Determine the (X, Y) coordinate at the center of the cell enclosing the given text.  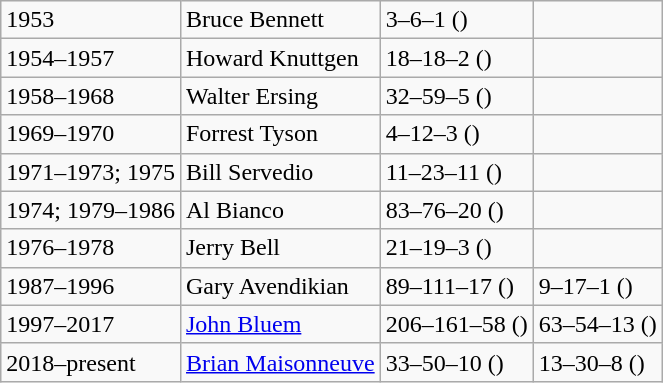
1987–1996 (91, 286)
1953 (91, 20)
Howard Knuttgen (280, 58)
32–59–5 () (456, 96)
Al Bianco (280, 210)
18–18–2 () (456, 58)
1997–2017 (91, 324)
Walter Ersing (280, 96)
Brian Maisonneuve (280, 362)
1971–1973; 1975 (91, 172)
83–76–20 () (456, 210)
9–17–1 () (598, 286)
Bruce Bennett (280, 20)
Gary Avendikian (280, 286)
1954–1957 (91, 58)
89–111–17 () (456, 286)
Forrest Tyson (280, 134)
1958–1968 (91, 96)
21–19–3 () (456, 248)
1974; 1979–1986 (91, 210)
1969–1970 (91, 134)
1976–1978 (91, 248)
3–6–1 () (456, 20)
John Bluem (280, 324)
Bill Servedio (280, 172)
63–54–13 () (598, 324)
11–23–11 () (456, 172)
206–161–58 () (456, 324)
4–12–3 () (456, 134)
13–30–8 () (598, 362)
33–50–10 () (456, 362)
Jerry Bell (280, 248)
2018–present (91, 362)
